Pinpoint the cell where the given text exists, returning its (x, y) midpoint coordinate. 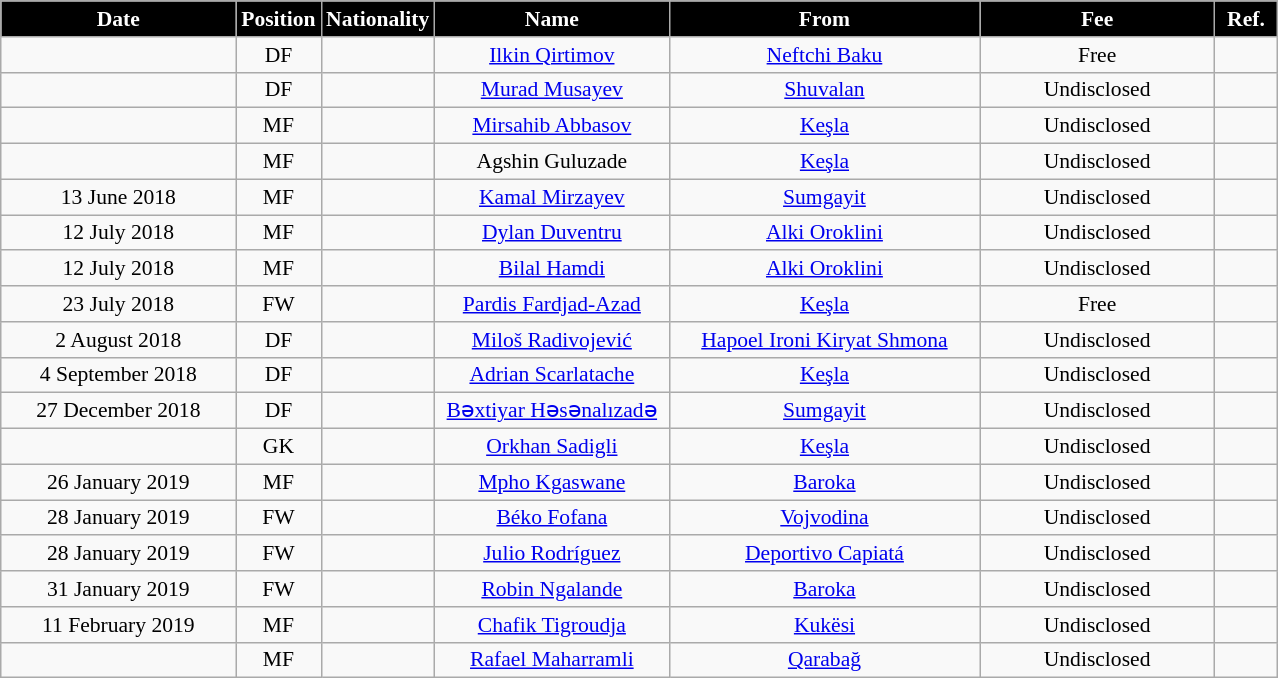
Dylan Duventru (552, 233)
Kamal Mirzayev (552, 197)
Ref. (1246, 19)
27 December 2018 (118, 411)
From (824, 19)
Bəxtiyar Həsənalızadə (552, 411)
Shuvalan (824, 90)
4 September 2018 (118, 375)
Name (552, 19)
Miloš Radivojević (552, 340)
Qarabağ (824, 660)
Ilkin Qirtimov (552, 55)
Bilal Hamdi (552, 269)
Chafik Tigroudja (552, 625)
Julio Rodríguez (552, 554)
Mpho Kgaswane (552, 482)
13 June 2018 (118, 197)
11 February 2019 (118, 625)
Rafael Maharramli (552, 660)
Agshin Guluzade (552, 162)
Fee (1098, 19)
Murad Musayev (552, 90)
Béko Fofana (552, 518)
23 July 2018 (118, 304)
Date (118, 19)
2 August 2018 (118, 340)
GK (278, 447)
Pardis Fardjad-Azad (552, 304)
Mirsahib Abbasov (552, 126)
Deportivo Capiatá (824, 554)
Kukësi (824, 625)
Position (278, 19)
26 January 2019 (118, 482)
Hapoel Ironi Kiryat Shmona (824, 340)
Adrian Scarlatache (552, 375)
31 January 2019 (118, 589)
Orkhan Sadigli (552, 447)
Neftchi Baku (824, 55)
Nationality (378, 19)
Vojvodina (824, 518)
Robin Ngalande (552, 589)
